Return the [X, Y] coordinate for the center point of the cell that contains the specified text.  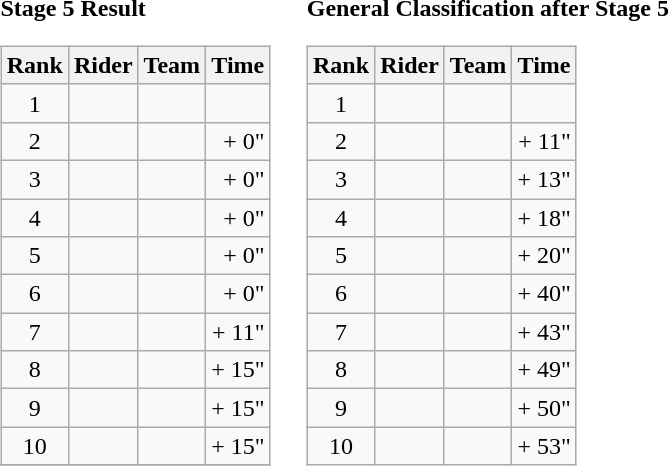
+ 43" [544, 332]
+ 20" [544, 256]
+ 18" [544, 217]
+ 40" [544, 294]
+ 50" [544, 408]
+ 49" [544, 370]
+ 53" [544, 446]
+ 13" [544, 179]
